Output the [X, Y] coordinate of the center of the cell containing the given text.  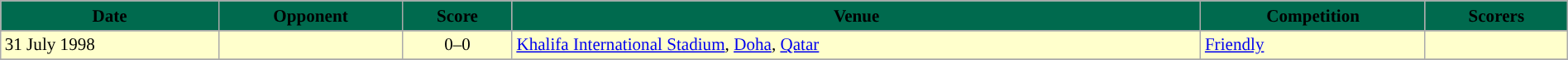
Friendly [1313, 45]
Opponent [310, 15]
Competition [1313, 15]
Date [110, 15]
Score [458, 15]
Venue [856, 15]
Scorers [1496, 15]
31 July 1998 [110, 45]
0–0 [458, 45]
Khalifa International Stadium, Doha, Qatar [856, 45]
